Extract the (x, y) coordinate from the center of the cell holding the provided text.  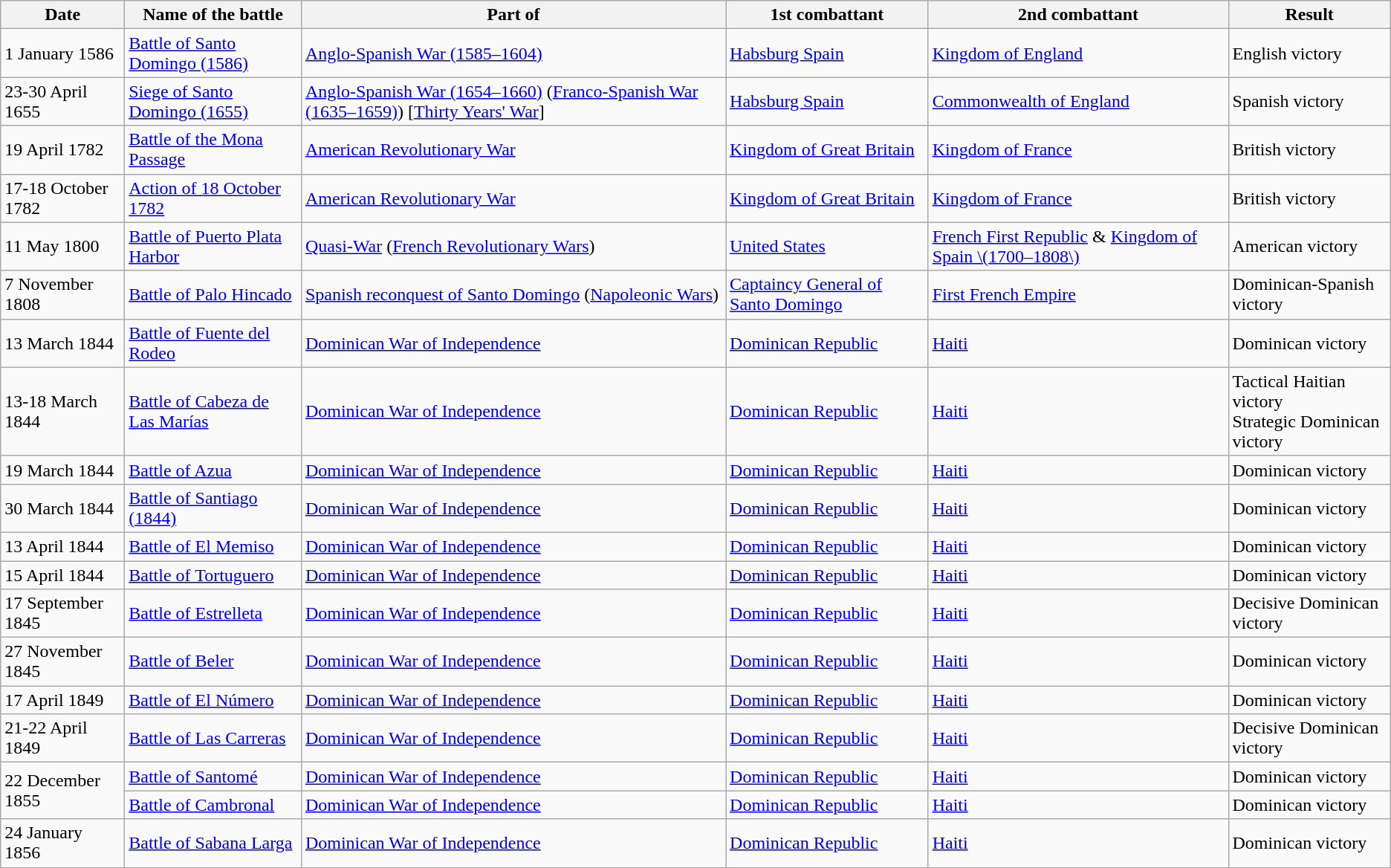
1st combattant (828, 15)
13-18 March 1844 (62, 412)
17-18 October 1782 (62, 198)
Battle of Puerto Plata Harbor (213, 247)
Battle of Las Carreras (213, 739)
Anglo-Spanish War (1654–1660) (Franco-Spanish War (1635–1659)) [Thirty Years' War] (513, 101)
Result (1309, 15)
21-22 April 1849 (62, 739)
Date (62, 15)
Battle of El Número (213, 700)
American victory (1309, 247)
Battle of Azua (213, 470)
Battle of Cabeza de Las Marías (213, 412)
Battle of Sabana Larga (213, 843)
17 April 1849 (62, 700)
19 March 1844 (62, 470)
French First Republic & Kingdom of Spain \(1700–1808\) (1078, 247)
Part of (513, 15)
Quasi-War (French Revolutionary Wars) (513, 247)
English victory (1309, 54)
United States (828, 247)
22 December 1855 (62, 791)
Battle of the Mona Passage (213, 150)
First French Empire (1078, 294)
7 November 1808 (62, 294)
17 September 1845 (62, 614)
11 May 1800 (62, 247)
1 January 1586 (62, 54)
Battle of Santo Domingo (1586) (213, 54)
Spanish reconquest of Santo Domingo (Napoleonic Wars) (513, 294)
27 November 1845 (62, 661)
Kingdom of England (1078, 54)
15 April 1844 (62, 574)
Battle of Estrelleta (213, 614)
Battle of El Memiso (213, 546)
Tactical Haitian victoryStrategic Dominican victory (1309, 412)
Battle of Cambronal (213, 805)
30 March 1844 (62, 508)
Anglo-Spanish War (1585–1604) (513, 54)
Battle of Tortuguero (213, 574)
Battle of Palo Hincado (213, 294)
13 March 1844 (62, 343)
Captaincy General of Santo Domingo (828, 294)
2nd combattant (1078, 15)
Spanish victory (1309, 101)
Battle of Santiago (1844) (213, 508)
Name of the battle (213, 15)
Siege of Santo Domingo (1655) (213, 101)
13 April 1844 (62, 546)
23-30 April 1655 (62, 101)
Dominican-Spanish victory (1309, 294)
Battle of Santomé (213, 777)
Battle of Fuente del Rodeo (213, 343)
19 April 1782 (62, 150)
24 January 1856 (62, 843)
Commonwealth of England (1078, 101)
Action of 18 October 1782 (213, 198)
Battle of Beler (213, 661)
